Capture the cell that displays the provided text and extract its [X, Y] central coordinate. 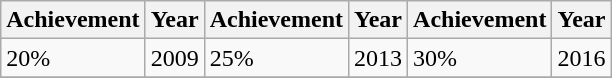
2009 [174, 58]
30% [480, 58]
25% [276, 58]
2016 [582, 58]
2013 [378, 58]
20% [73, 58]
